Output the [X, Y] coordinate of the center of the cell containing the given text.  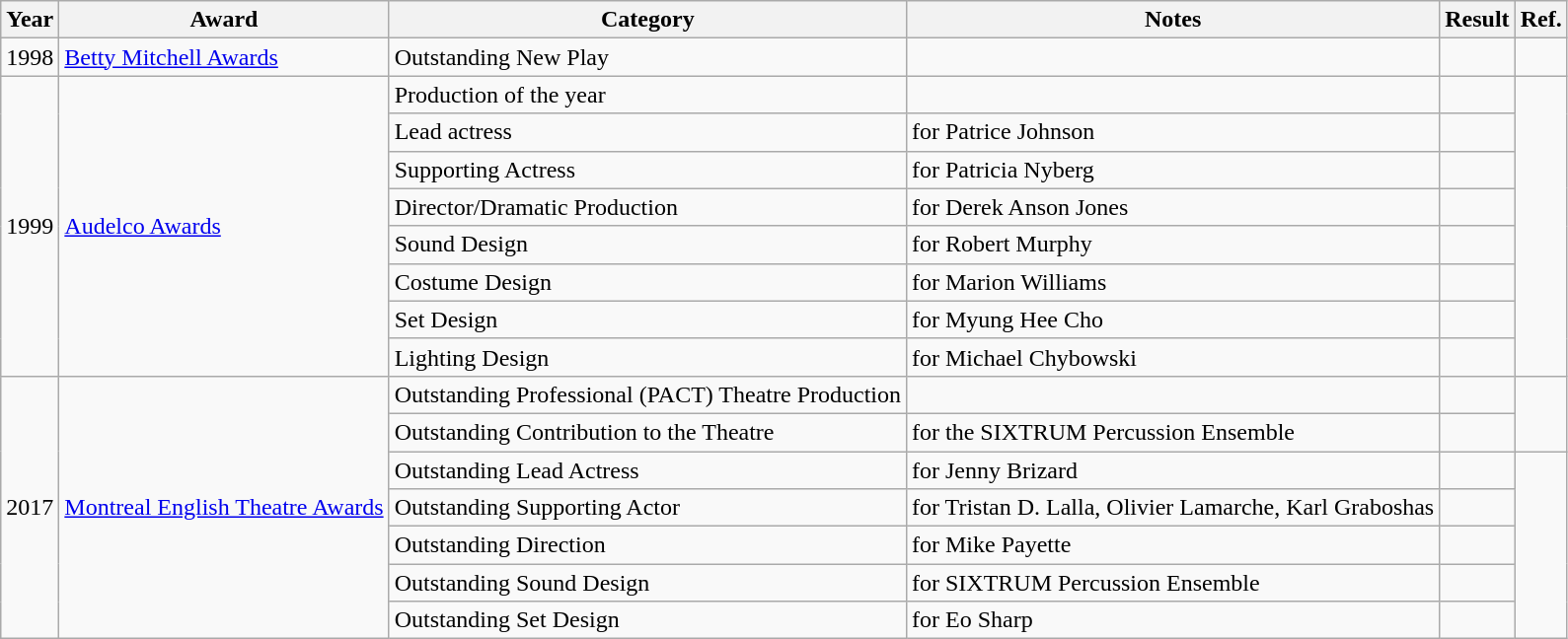
1998 [30, 57]
1999 [30, 226]
Outstanding Lead Actress [647, 470]
Result [1477, 20]
for Jenny Brizard [1172, 470]
Lighting Design [647, 357]
for Patrice Johnson [1172, 132]
for Mike Payette [1172, 545]
Award [224, 20]
Outstanding Supporting Actor [647, 508]
for SIXTRUM Percussion Ensemble [1172, 583]
for Eo Sharp [1172, 620]
Outstanding Sound Design [647, 583]
for Marion Williams [1172, 282]
Ref. [1541, 20]
for Patricia Nyberg [1172, 170]
Year [30, 20]
Set Design [647, 319]
Supporting Actress [647, 170]
for Tristan D. Lalla, Olivier Lamarche, Karl Graboshas [1172, 508]
for the SIXTRUM Percussion Ensemble [1172, 432]
Costume Design [647, 282]
Production of the year [647, 95]
Lead actress [647, 132]
Notes [1172, 20]
Outstanding Set Design [647, 620]
for Myung Hee Cho [1172, 319]
Outstanding Contribution to the Theatre [647, 432]
for Robert Murphy [1172, 245]
Category [647, 20]
Montreal English Theatre Awards [224, 507]
Betty Mitchell Awards [224, 57]
Outstanding New Play [647, 57]
2017 [30, 507]
for Michael Chybowski [1172, 357]
for Derek Anson Jones [1172, 207]
Outstanding Professional (PACT) Theatre Production [647, 394]
Sound Design [647, 245]
Audelco Awards [224, 226]
Director/Dramatic Production [647, 207]
Outstanding Direction [647, 545]
